For the text-containing cell, return its midpoint in [X, Y] coordinate format. 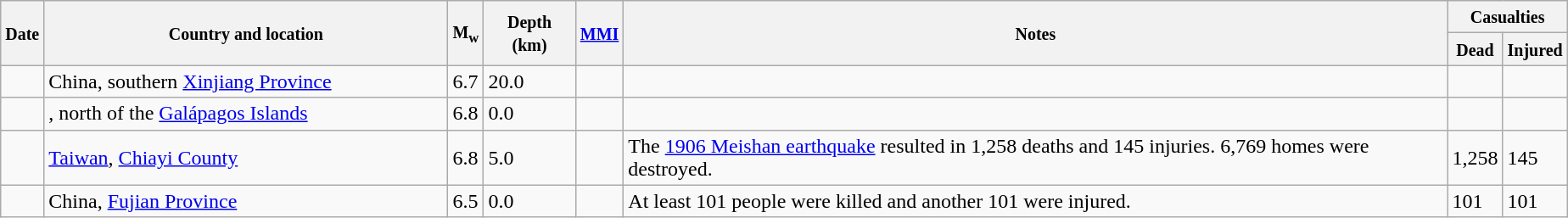
Casualties [1507, 17]
Dead [1475, 49]
MMI [599, 33]
Mw [466, 33]
Date [22, 33]
6.7 [466, 81]
At least 101 people were killed and another 101 were injured. [1035, 201]
Notes [1035, 33]
The 1906 Meishan earthquake resulted in 1,258 deaths and 145 injuries. 6,769 homes were destroyed. [1035, 158]
China, Fujian Province [246, 201]
Taiwan, Chiayi County [246, 158]
Injured [1535, 49]
145 [1535, 158]
5.0 [529, 158]
1,258 [1475, 158]
20.0 [529, 81]
Depth (km) [529, 33]
, north of the Galápagos Islands [246, 114]
China, southern Xinjiang Province [246, 81]
6.5 [466, 201]
Country and location [246, 33]
